Scan for the cell matching the given text and deliver its (x, y) coordinate at center. 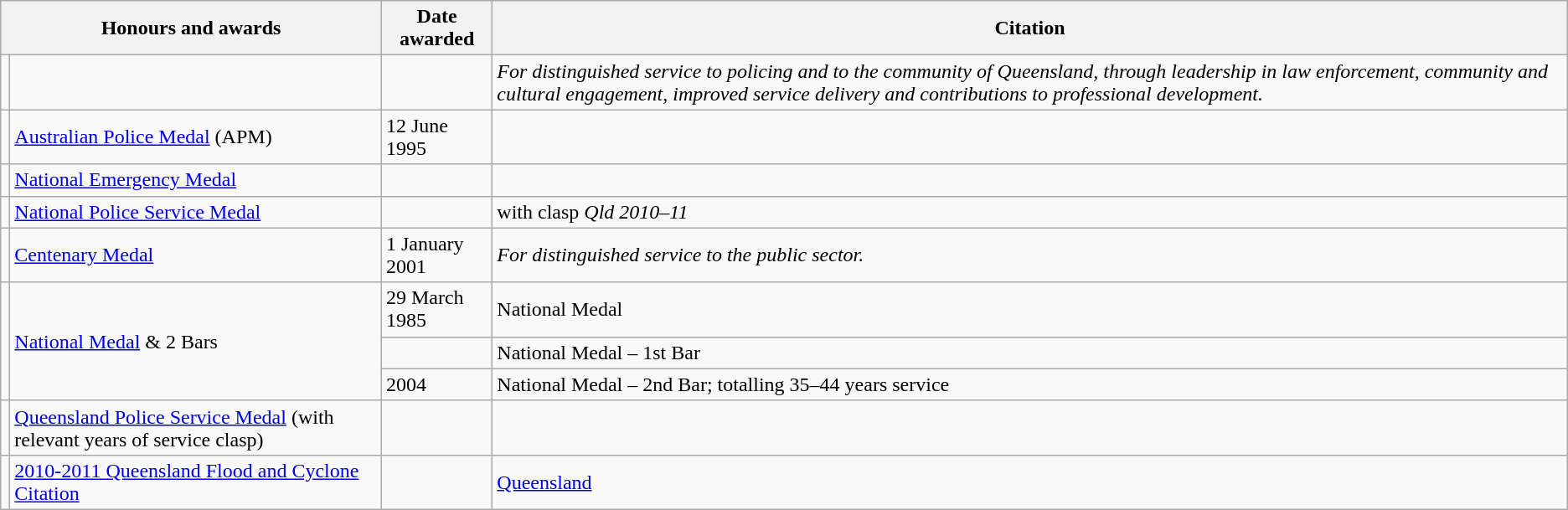
with clasp Qld 2010–11 (1030, 212)
2004 (436, 384)
29 March 1985 (436, 310)
Citation (1030, 28)
National Medal – 2nd Bar; totalling 35–44 years service (1030, 384)
Australian Police Medal (APM) (196, 137)
Queensland Police Service Medal (with relevant years of service clasp) (196, 427)
National Medal – 1st Bar (1030, 353)
1 January 2001 (436, 255)
National Emergency Medal (196, 180)
National Medal (1030, 310)
12 June 1995 (436, 137)
Queensland (1030, 482)
National Medal & 2 Bars (196, 342)
Date awarded (436, 28)
Centenary Medal (196, 255)
Honours and awards (191, 28)
For distinguished service to the public sector. (1030, 255)
2010-2011 Queensland Flood and Cyclone Citation (196, 482)
National Police Service Medal (196, 212)
